Search for the cell housing the specified text and yield its (X, Y) center coordinate. 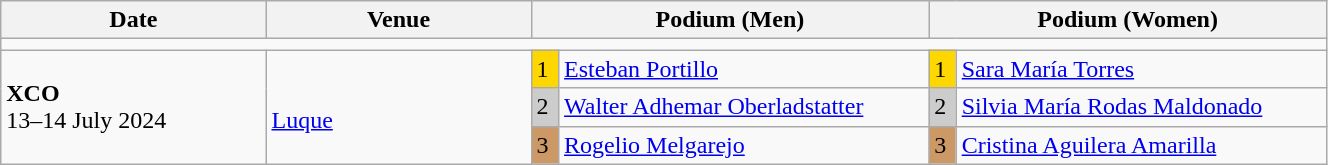
Podium (Men) (730, 20)
Esteban Portillo (744, 69)
Date (134, 20)
Venue (398, 20)
Luque (398, 107)
Rogelio Melgarejo (744, 145)
Cristina Aguilera Amarilla (1141, 145)
Podium (Women) (1128, 20)
Sara María Torres (1141, 69)
Walter Adhemar Oberladstatter (744, 107)
XCO 13–14 July 2024 (134, 107)
Silvia María Rodas Maldonado (1141, 107)
